Detect which cell encompasses the target text, then output its (X, Y) center coordinate. 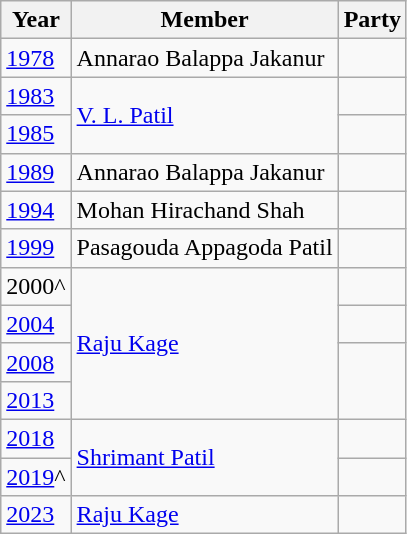
2018 (36, 438)
1983 (36, 96)
1978 (36, 58)
2000^ (36, 286)
Mohan Hirachand Shah (204, 210)
Year (36, 20)
2004 (36, 324)
2019^ (36, 477)
Pasagouda Appagoda Patil (204, 248)
2013 (36, 400)
Shrimant Patil (204, 457)
Member (204, 20)
Party (372, 20)
1999 (36, 248)
V. L. Patil (204, 115)
2008 (36, 362)
2023 (36, 515)
1994 (36, 210)
1985 (36, 134)
1989 (36, 172)
